Pinpoint the cell where the given text exists, returning its [X, Y] midpoint coordinate. 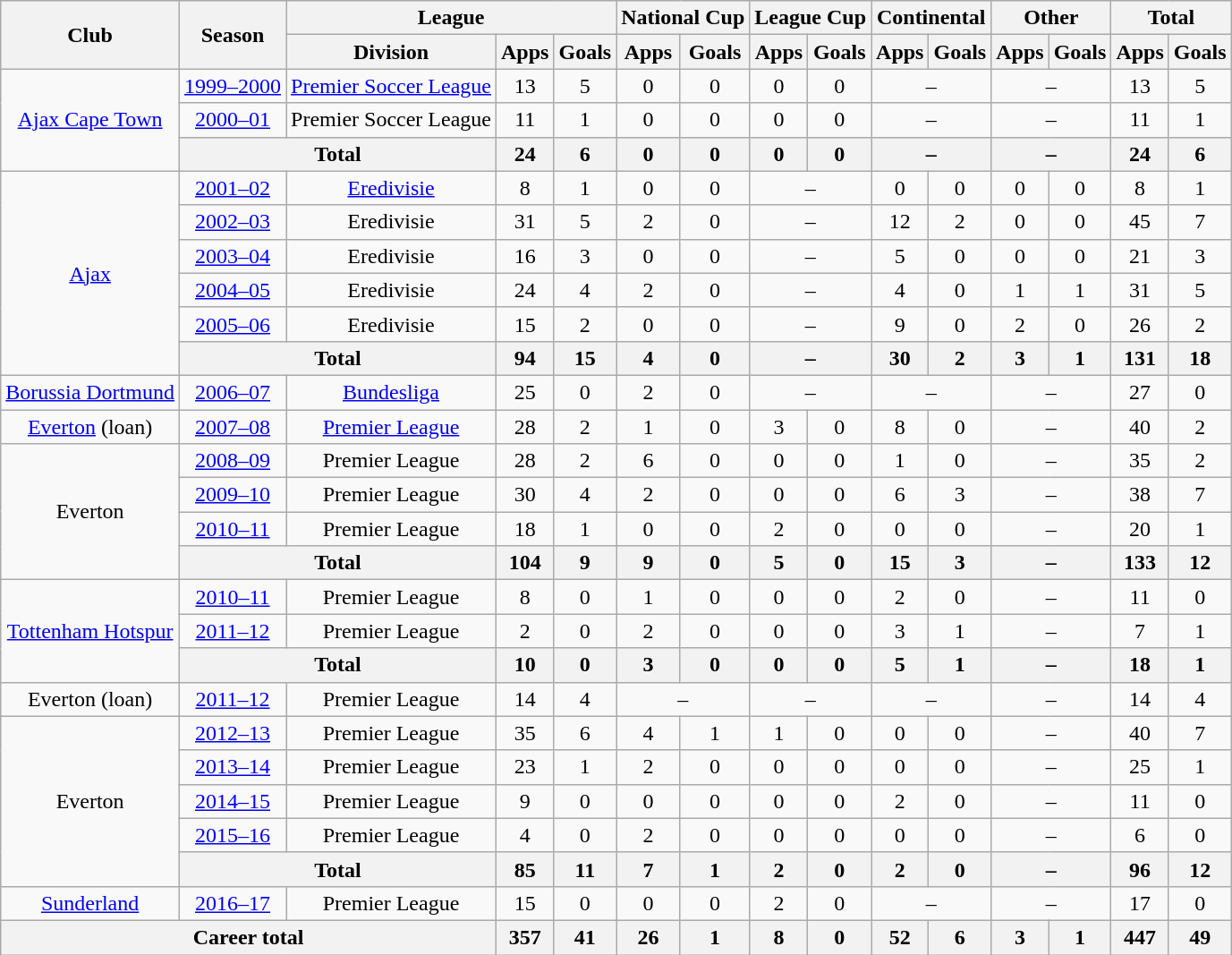
21 [1140, 256]
Division [392, 52]
2009–10 [233, 495]
133 [1140, 563]
2001–02 [233, 188]
2000–01 [233, 120]
Other [1051, 18]
2002–03 [233, 222]
96 [1140, 869]
447 [1140, 937]
20 [1140, 529]
2006–07 [233, 392]
52 [900, 937]
2015–16 [233, 835]
Ajax [90, 273]
Season [233, 35]
16 [525, 256]
2004–05 [233, 290]
45 [1140, 222]
357 [525, 937]
Career total [249, 937]
Club [90, 35]
National Cup [684, 18]
Borussia Dortmund [90, 392]
1999–2000 [233, 86]
10 [525, 665]
League Cup [811, 18]
2013–14 [233, 767]
Sunderland [90, 903]
Ajax Cape Town [90, 120]
2008–09 [233, 461]
Bundesliga [392, 392]
85 [525, 869]
38 [1140, 495]
94 [525, 358]
2014–15 [233, 801]
49 [1200, 937]
23 [525, 767]
Continental [931, 18]
104 [525, 563]
41 [585, 937]
League [451, 18]
2003–04 [233, 256]
Tottenham Hotspur [90, 631]
2005–06 [233, 324]
2007–08 [233, 427]
17 [1140, 903]
2012–13 [233, 733]
27 [1140, 392]
2016–17 [233, 903]
131 [1140, 358]
